Output the [X, Y] coordinate of the center of the cell containing the given text.  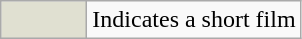
Indicates a short film [194, 20]
